Identify which cell holds the provided text, then report its (x, y) central coordinate. 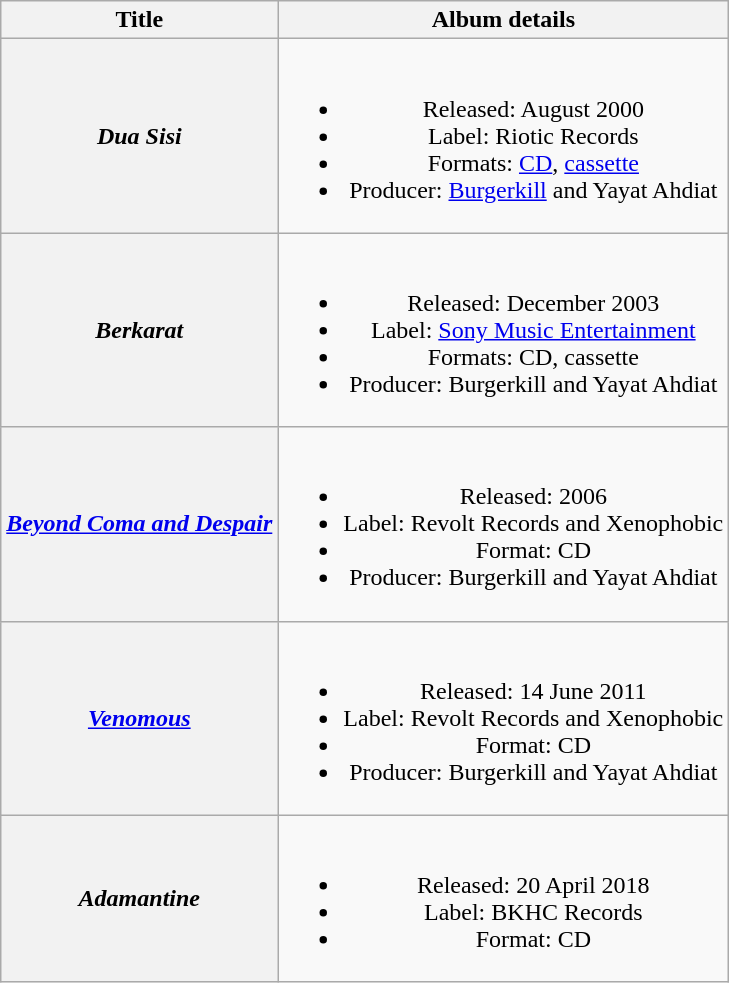
Dua Sisi (140, 136)
Released: December 2003Label: Sony Music EntertainmentFormats: CD, cassetteProducer: Burgerkill and Yayat Ahdiat (504, 330)
Venomous (140, 718)
Berkarat (140, 330)
Released: 20 April 2018Label: BKHC RecordsFormat: CD (504, 898)
Adamantine (140, 898)
Beyond Coma and Despair (140, 524)
Album details (504, 20)
Released: August 2000Label: Riotic RecordsFormats: CD, cassetteProducer: Burgerkill and Yayat Ahdiat (504, 136)
Released: 2006Label: Revolt Records and XenophobicFormat: CDProducer: Burgerkill and Yayat Ahdiat (504, 524)
Title (140, 20)
Released: 14 June 2011Label: Revolt Records and XenophobicFormat: CDProducer: Burgerkill and Yayat Ahdiat (504, 718)
